Capture the cell that displays the provided text and extract its (x, y) central coordinate. 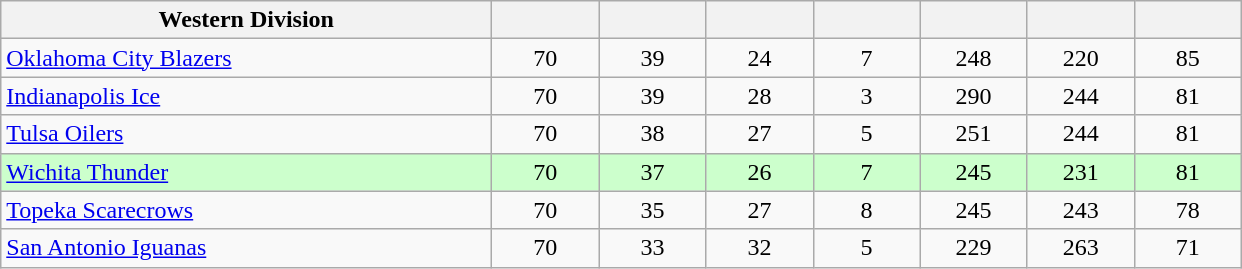
85 (1188, 58)
24 (760, 58)
290 (974, 96)
37 (652, 172)
26 (760, 172)
Tulsa Oilers (246, 134)
33 (652, 248)
32 (760, 248)
3 (866, 96)
28 (760, 96)
35 (652, 210)
San Antonio Iguanas (246, 248)
Wichita Thunder (246, 172)
8 (866, 210)
Indianapolis Ice (246, 96)
78 (1188, 210)
251 (974, 134)
243 (1080, 210)
Oklahoma City Blazers (246, 58)
Topeka Scarecrows (246, 210)
231 (1080, 172)
Western Division (246, 20)
229 (974, 248)
220 (1080, 58)
248 (974, 58)
71 (1188, 248)
263 (1080, 248)
38 (652, 134)
